Provide the [X, Y] coordinate of the cell's center where the given text is located.  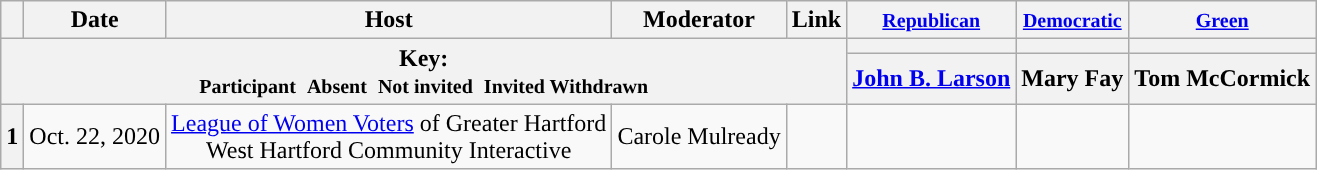
Link [816, 20]
Date [95, 20]
Tom McCormick [1222, 78]
Green [1222, 20]
League of Women Voters of Greater HartfordWest Hartford Community Interactive [389, 136]
1 [12, 136]
Key: Participant Absent Not invited Invited Withdrawn [424, 72]
Moderator [699, 20]
Mary Fay [1072, 78]
Carole Mulready [699, 136]
Democratic [1072, 20]
Oct. 22, 2020 [95, 136]
Host [389, 20]
John B. Larson [932, 78]
Republican [932, 20]
